From the cell containing the given text, extract its center point as [X, Y] coordinate. 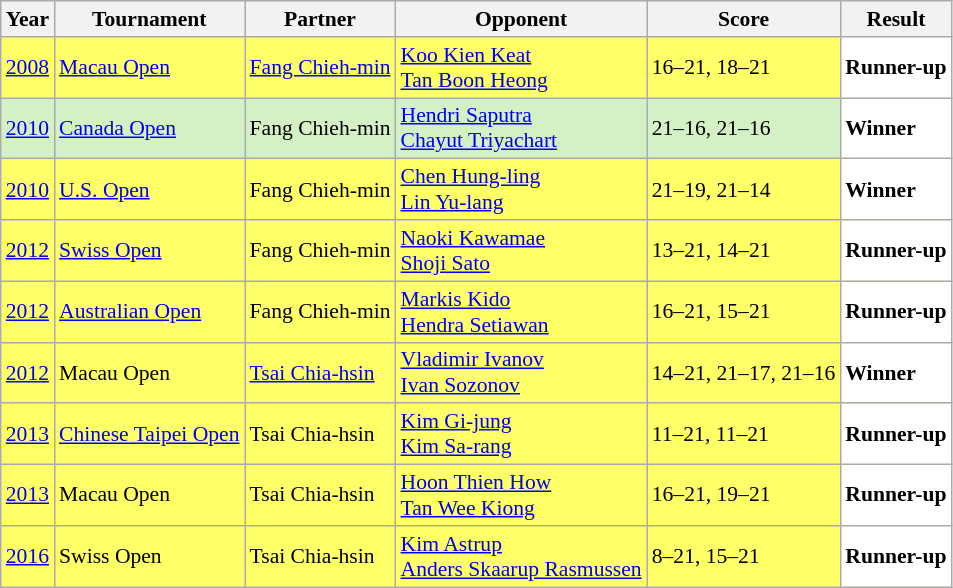
Australian Open [149, 312]
Kim Astrup Anders Skaarup Rasmussen [522, 556]
Koo Kien Keat Tan Boon Heong [522, 68]
Kim Gi-jung Kim Sa-rang [522, 434]
Naoki Kawamae Shoji Sato [522, 250]
Partner [320, 19]
Canada Open [149, 128]
14–21, 21–17, 21–16 [744, 372]
U.S. Open [149, 190]
Hendri Saputra Chayut Triyachart [522, 128]
Opponent [522, 19]
11–21, 11–21 [744, 434]
21–16, 21–16 [744, 128]
16–21, 18–21 [744, 68]
Tournament [149, 19]
Score [744, 19]
Year [28, 19]
2008 [28, 68]
8–21, 15–21 [744, 556]
Markis Kido Hendra Setiawan [522, 312]
2016 [28, 556]
13–21, 14–21 [744, 250]
21–19, 21–14 [744, 190]
16–21, 15–21 [744, 312]
16–21, 19–21 [744, 496]
Chen Hung-ling Lin Yu-lang [522, 190]
Chinese Taipei Open [149, 434]
Vladimir Ivanov Ivan Sozonov [522, 372]
Result [896, 19]
Hoon Thien How Tan Wee Kiong [522, 496]
